Scan for the cell matching the given text and deliver its (X, Y) coordinate at center. 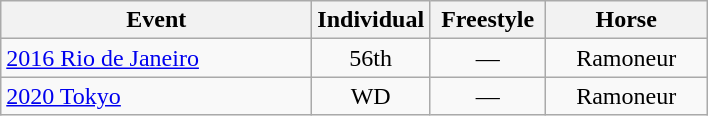
WD (371, 96)
Freestyle (488, 20)
56th (371, 58)
Event (156, 20)
Individual (371, 20)
2016 Rio de Janeiro (156, 58)
Horse (626, 20)
2020 Tokyo (156, 96)
